From the cell containing the given text, extract its center point as [x, y] coordinate. 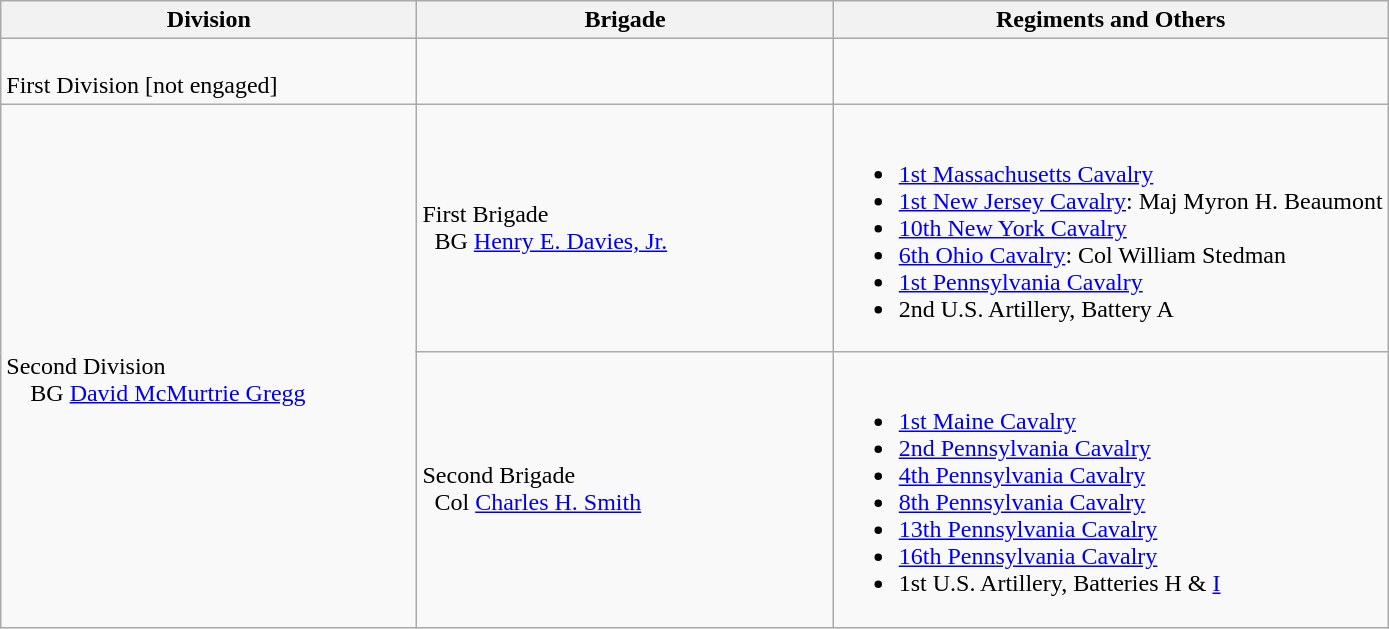
Brigade [625, 20]
First Brigade BG Henry E. Davies, Jr. [625, 228]
Regiments and Others [1110, 20]
First Division [not engaged] [209, 72]
Second Brigade Col Charles H. Smith [625, 490]
Division [209, 20]
Second Division BG David McMurtrie Gregg [209, 366]
